Find where the given text appears and provide that cell's center as (X, Y) coordinate. 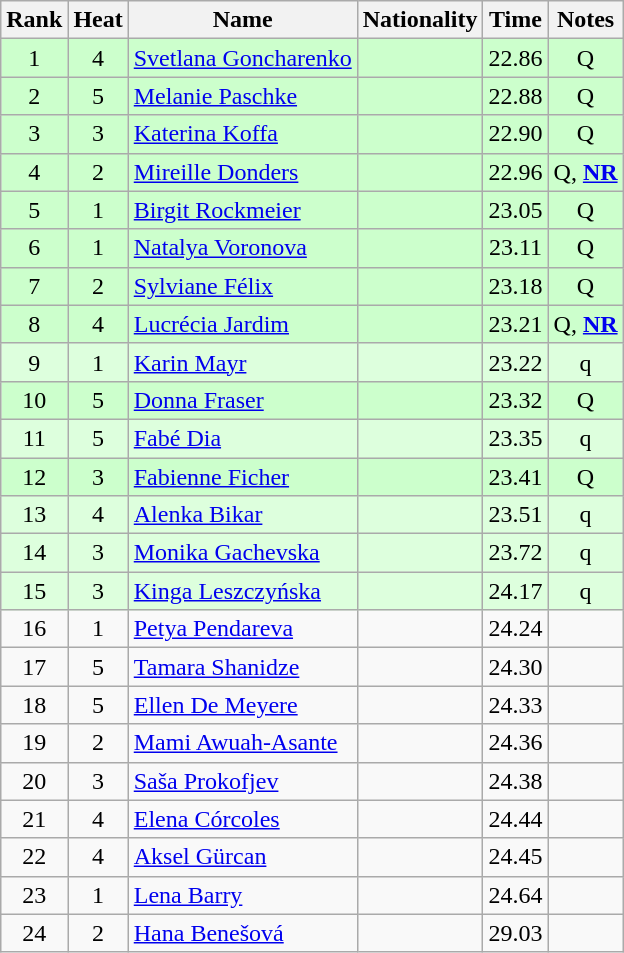
7 (34, 286)
22.86 (516, 58)
Mireille Donders (242, 172)
23.35 (516, 438)
14 (34, 553)
Svetlana Goncharenko (242, 58)
11 (34, 438)
Elena Córcoles (242, 819)
24.24 (516, 629)
Kinga Leszczyńska (242, 591)
23.32 (516, 400)
Ellen De Meyere (242, 705)
15 (34, 591)
23.51 (516, 515)
Natalya Voronova (242, 248)
12 (34, 477)
23.18 (516, 286)
8 (34, 324)
24 (34, 933)
Mami Awuah-Asante (242, 743)
17 (34, 667)
29.03 (516, 933)
Petya Pendareva (242, 629)
Notes (586, 20)
23.11 (516, 248)
19 (34, 743)
Fabé Dia (242, 438)
Lucrécia Jardim (242, 324)
24.33 (516, 705)
22 (34, 857)
Nationality (420, 20)
23.72 (516, 553)
Name (242, 20)
9 (34, 362)
Time (516, 20)
6 (34, 248)
Katerina Koffa (242, 134)
24.44 (516, 819)
22.96 (516, 172)
Lena Barry (242, 895)
Birgit Rockmeier (242, 210)
Donna Fraser (242, 400)
23.05 (516, 210)
24.64 (516, 895)
Monika Gachevska (242, 553)
Karin Mayr (242, 362)
24.30 (516, 667)
Melanie Paschke (242, 96)
23 (34, 895)
23.41 (516, 477)
Heat (98, 20)
18 (34, 705)
Saša Prokofjev (242, 781)
13 (34, 515)
23.21 (516, 324)
Alenka Bikar (242, 515)
22.88 (516, 96)
23.22 (516, 362)
Rank (34, 20)
10 (34, 400)
22.90 (516, 134)
Sylviane Félix (242, 286)
20 (34, 781)
Tamara Shanidze (242, 667)
16 (34, 629)
24.45 (516, 857)
21 (34, 819)
24.17 (516, 591)
Fabienne Ficher (242, 477)
Hana Benešová (242, 933)
Aksel Gürcan (242, 857)
24.36 (516, 743)
24.38 (516, 781)
